From the cell containing the given text, extract its center point as [X, Y] coordinate. 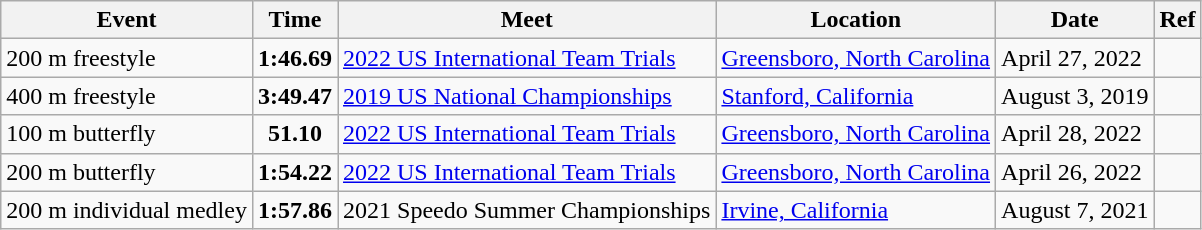
200 m butterfly [127, 172]
51.10 [294, 134]
1:54.22 [294, 172]
Date [1075, 20]
August 3, 2019 [1075, 96]
200 m individual medley [127, 210]
April 28, 2022 [1075, 134]
Location [856, 20]
3:49.47 [294, 96]
April 27, 2022 [1075, 58]
200 m freestyle [127, 58]
100 m butterfly [127, 134]
Ref [1178, 20]
Time [294, 20]
2021 Speedo Summer Championships [527, 210]
1:46.69 [294, 58]
1:57.86 [294, 210]
2019 US National Championships [527, 96]
Event [127, 20]
Irvine, California [856, 210]
Meet [527, 20]
Stanford, California [856, 96]
August 7, 2021 [1075, 210]
400 m freestyle [127, 96]
April 26, 2022 [1075, 172]
